Pinpoint the cell where the given text exists, returning its (X, Y) midpoint coordinate. 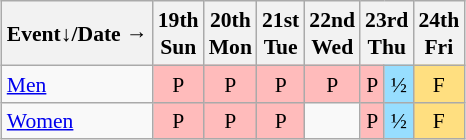
23rdThu (386, 33)
Men (78, 84)
24thFri (438, 33)
21stTue (280, 33)
19thSun (178, 33)
Event↓/Date → (78, 33)
20thMon (230, 33)
Women (78, 120)
22ndWed (332, 33)
